Pinpoint the cell where the given text exists, returning its (X, Y) midpoint coordinate. 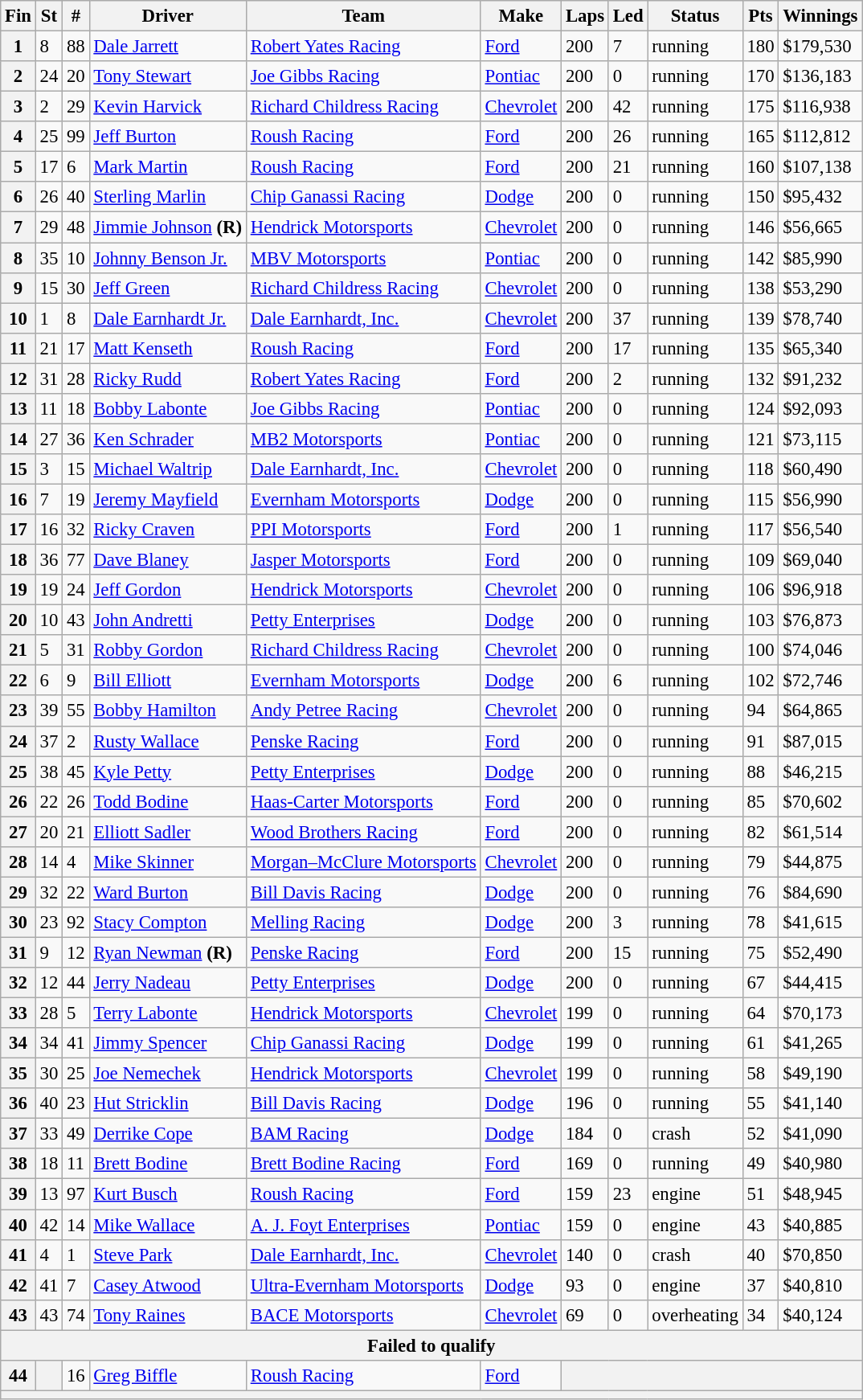
Kevin Harvick (167, 107)
$40,885 (820, 1225)
100 (760, 650)
$56,990 (820, 499)
$41,090 (820, 1134)
$92,093 (820, 409)
Andy Petree Racing (363, 711)
76 (760, 892)
Elliott Sadler (167, 832)
75 (760, 952)
94 (760, 711)
Laps (585, 16)
Stacy Compton (167, 923)
184 (585, 1134)
John Andretti (167, 620)
A. J. Foyt Enterprises (363, 1225)
Michael Waltrip (167, 469)
$48,945 (820, 1194)
142 (760, 258)
Joe Nemechek (167, 1074)
$73,115 (820, 439)
118 (760, 469)
175 (760, 107)
180 (760, 47)
93 (585, 1285)
69 (585, 1315)
Tony Raines (167, 1315)
$96,918 (820, 590)
Ricky Rudd (167, 379)
Hut Stricklin (167, 1103)
Ricky Craven (167, 530)
BAM Racing (363, 1134)
97 (76, 1194)
99 (76, 137)
103 (760, 620)
MB2 Motorsports (363, 439)
Mark Martin (167, 167)
Team (363, 16)
58 (760, 1074)
$70,602 (820, 801)
102 (760, 681)
Jeff Gordon (167, 590)
Bobby Labonte (167, 409)
MBV Motorsports (363, 258)
Jerry Nadeau (167, 983)
Kurt Busch (167, 1194)
$41,265 (820, 1043)
$40,810 (820, 1285)
140 (585, 1255)
$44,415 (820, 983)
160 (760, 167)
$112,812 (820, 137)
$95,432 (820, 197)
Dale Jarrett (167, 47)
115 (760, 499)
$72,746 (820, 681)
77 (76, 560)
$136,183 (820, 76)
Dave Blaney (167, 560)
$85,990 (820, 258)
$40,980 (820, 1165)
Rusty Wallace (167, 741)
Brett Bodine Racing (363, 1165)
67 (760, 983)
Casey Atwood (167, 1285)
170 (760, 76)
Bill Elliott (167, 681)
overheating (695, 1315)
Jasper Motorsports (363, 560)
Mike Wallace (167, 1225)
Status (695, 16)
$44,875 (820, 862)
$179,530 (820, 47)
Ryan Newman (R) (167, 952)
$70,173 (820, 1013)
74 (76, 1315)
$40,124 (820, 1315)
$107,138 (820, 167)
$56,665 (820, 227)
Pts (760, 16)
45 (76, 772)
51 (760, 1194)
Johnny Benson Jr. (167, 258)
$41,615 (820, 923)
Morgan–McClure Motorsports (363, 862)
79 (760, 862)
$74,046 (820, 650)
196 (585, 1103)
139 (760, 318)
Make (521, 16)
$56,540 (820, 530)
$64,865 (820, 711)
78 (760, 923)
165 (760, 137)
64 (760, 1013)
91 (760, 741)
$91,232 (820, 379)
Mike Skinner (167, 862)
Dale Earnhardt Jr. (167, 318)
48 (76, 227)
Brett Bodine (167, 1165)
Winnings (820, 16)
Derrike Cope (167, 1134)
Jeff Green (167, 288)
Jimmy Spencer (167, 1043)
Tony Stewart (167, 76)
$41,140 (820, 1103)
82 (760, 832)
Led (628, 16)
Steve Park (167, 1255)
150 (760, 197)
146 (760, 227)
$116,938 (820, 107)
138 (760, 288)
52 (760, 1134)
Ward Burton (167, 892)
124 (760, 409)
BACE Motorsports (363, 1315)
Greg Biffle (167, 1376)
Matt Kenseth (167, 348)
$61,514 (820, 832)
61 (760, 1043)
Wood Brothers Racing (363, 832)
Jimmie Johnson (R) (167, 227)
Ultra-Evernham Motorsports (363, 1285)
117 (760, 530)
$52,490 (820, 952)
Todd Bodine (167, 801)
Sterling Marlin (167, 197)
85 (760, 801)
St (48, 16)
106 (760, 590)
# (76, 16)
Melling Racing (363, 923)
PPI Motorsports (363, 530)
Jeff Burton (167, 137)
Terry Labonte (167, 1013)
92 (76, 923)
Jeremy Mayfield (167, 499)
Haas-Carter Motorsports (363, 801)
$84,690 (820, 892)
132 (760, 379)
$46,215 (820, 772)
Kyle Petty (167, 772)
109 (760, 560)
135 (760, 348)
$49,190 (820, 1074)
$70,850 (820, 1255)
169 (585, 1165)
Bobby Hamilton (167, 711)
$76,873 (820, 620)
Fin (18, 16)
$69,040 (820, 560)
$65,340 (820, 348)
$87,015 (820, 741)
Robby Gordon (167, 650)
$53,290 (820, 288)
$60,490 (820, 469)
Driver (167, 16)
121 (760, 439)
Failed to qualify (431, 1345)
Ken Schrader (167, 439)
$78,740 (820, 318)
